Extract the [X, Y] coordinate from the center of the cell holding the provided text.  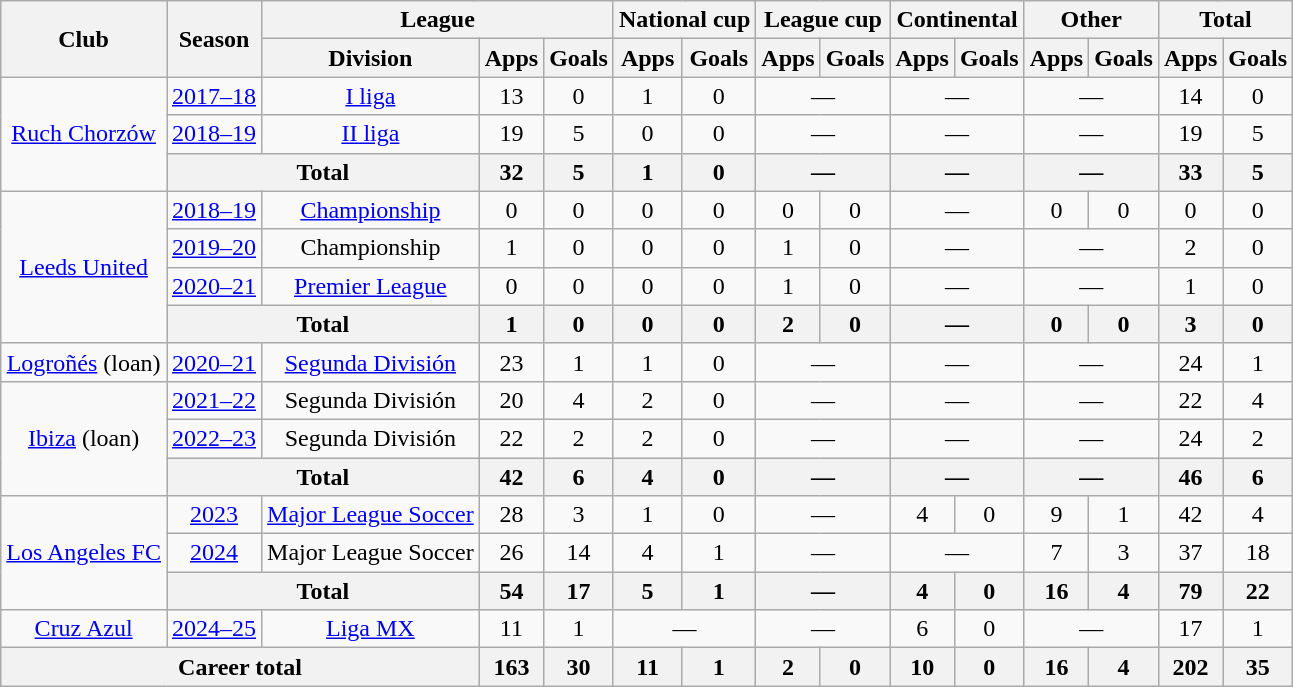
Club [84, 39]
79 [1190, 591]
23 [511, 362]
Los Angeles FC [84, 553]
Division [371, 58]
2022–23 [214, 438]
Ibiza (loan) [84, 438]
37 [1190, 553]
Liga MX [371, 629]
2017–18 [214, 96]
Ruch Chorzów [84, 134]
2024 [214, 553]
2019–20 [214, 248]
National cup [684, 20]
18 [1258, 553]
13 [511, 96]
Cruz Azul [84, 629]
26 [511, 553]
Continental [957, 20]
2023 [214, 515]
2021–22 [214, 400]
Leeds United [84, 267]
32 [511, 172]
28 [511, 515]
20 [511, 400]
2024–25 [214, 629]
7 [1056, 553]
33 [1190, 172]
League cup [823, 20]
202 [1190, 667]
54 [511, 591]
Premier League [371, 286]
10 [922, 667]
Season [214, 39]
Other [1091, 20]
163 [511, 667]
46 [1190, 477]
I liga [371, 96]
Career total [240, 667]
35 [1258, 667]
League [438, 20]
Logroñés (loan) [84, 362]
II liga [371, 134]
9 [1056, 515]
30 [579, 667]
